From the cell containing the given text, extract its center point as [x, y] coordinate. 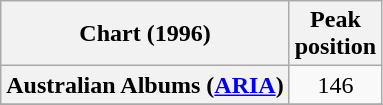
Peakposition [335, 34]
146 [335, 85]
Australian Albums (ARIA) [145, 85]
Chart (1996) [145, 34]
